Identify which cell holds the provided text, then report its (X, Y) central coordinate. 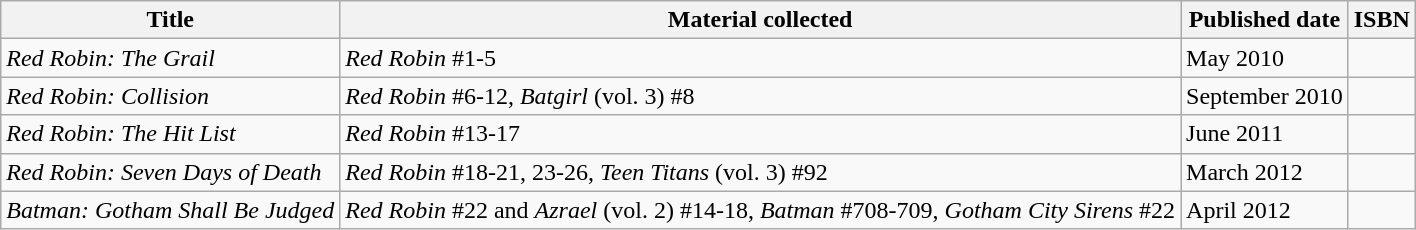
Batman: Gotham Shall Be Judged (170, 210)
March 2012 (1265, 172)
June 2011 (1265, 134)
Red Robin #13-17 (760, 134)
April 2012 (1265, 210)
Red Robin: Seven Days of Death (170, 172)
Red Robin #22 and Azrael (vol. 2) #14-18, Batman #708-709, Gotham City Sirens #22 (760, 210)
Title (170, 20)
Red Robin #18-21, 23-26, Teen Titans (vol. 3) #92 (760, 172)
Red Robin #6-12, Batgirl (vol. 3) #8 (760, 96)
Red Robin #1-5 (760, 58)
Red Robin: The Grail (170, 58)
Red Robin: The Hit List (170, 134)
September 2010 (1265, 96)
ISBN (1382, 20)
Material collected (760, 20)
Red Robin: Collision (170, 96)
May 2010 (1265, 58)
Published date (1265, 20)
